Determine the [X, Y] coordinate at the center of the cell enclosing the given text.  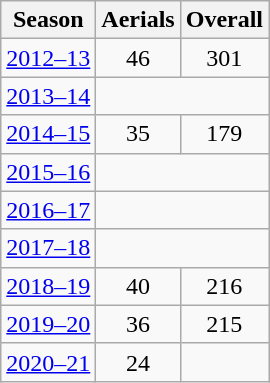
Overall [224, 20]
Season [48, 20]
179 [224, 134]
301 [224, 58]
2017–18 [48, 248]
216 [224, 286]
46 [138, 58]
2018–19 [48, 286]
2012–13 [48, 58]
2015–16 [48, 172]
Aerials [138, 20]
2016–17 [48, 210]
215 [224, 324]
2013–14 [48, 96]
35 [138, 134]
24 [138, 362]
2020–21 [48, 362]
2019–20 [48, 324]
40 [138, 286]
36 [138, 324]
2014–15 [48, 134]
